Output the [X, Y] coordinate of the center of the cell containing the given text.  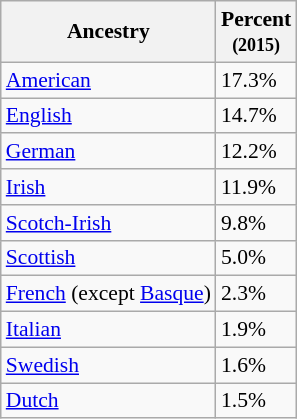
Scottish [108, 258]
English [108, 116]
Scotch-Irish [108, 223]
14.7% [256, 116]
Percent(2015) [256, 32]
1.9% [256, 330]
1.6% [256, 365]
Italian [108, 330]
Swedish [108, 365]
2.3% [256, 294]
17.3% [256, 80]
French (except Basque) [108, 294]
Ancestry [108, 32]
1.5% [256, 401]
Irish [108, 187]
9.8% [256, 223]
11.9% [256, 187]
12.2% [256, 152]
German [108, 152]
5.0% [256, 258]
Dutch [108, 401]
American [108, 80]
